Output the (x, y) coordinate of the center of the cell containing the given text.  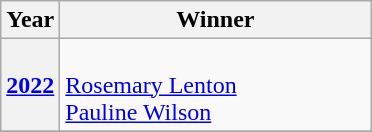
Winner (216, 20)
2022 (30, 85)
Rosemary LentonPauline Wilson (216, 85)
Year (30, 20)
